Output the (X, Y) coordinate of the center of the cell containing the given text.  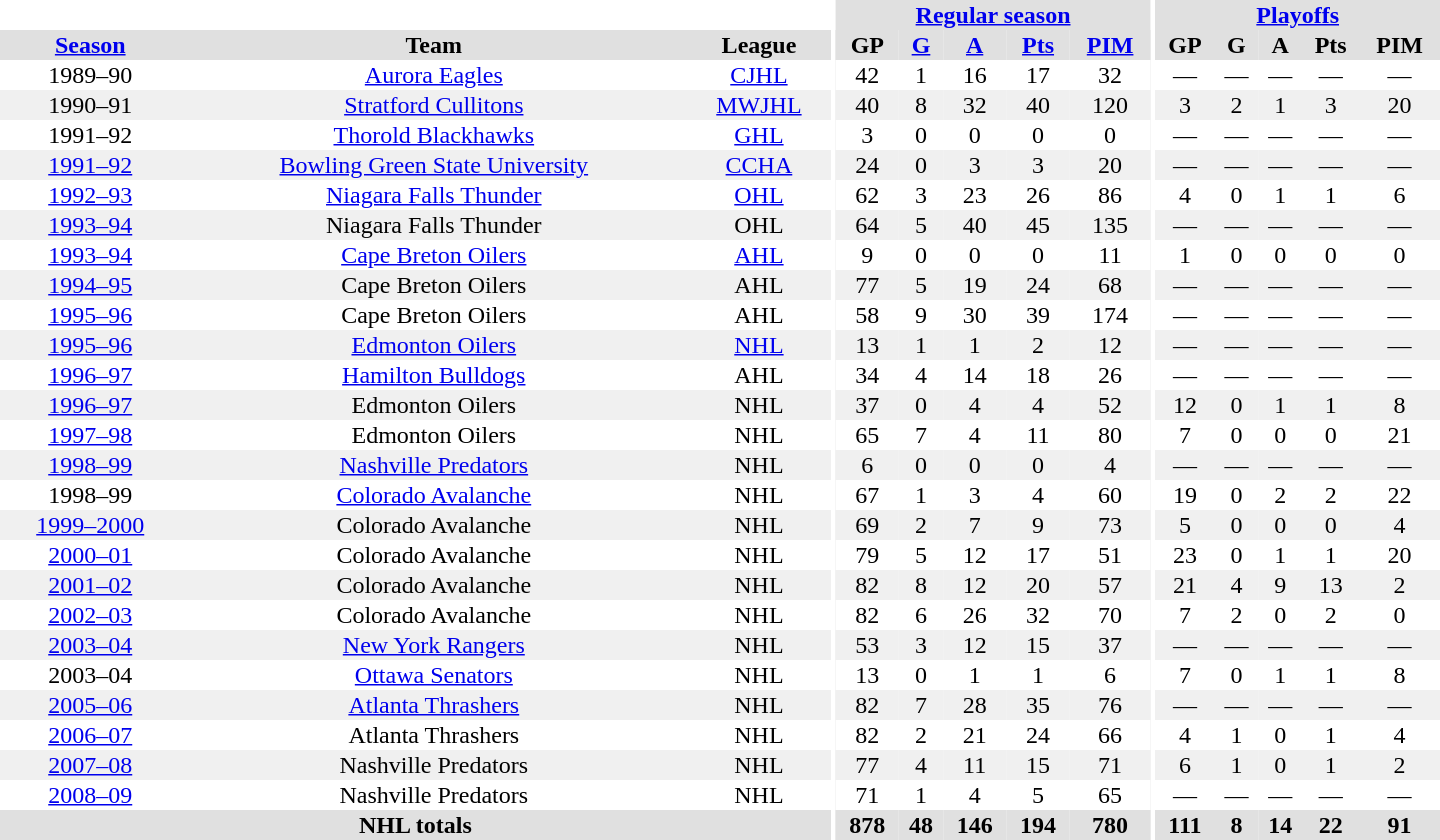
GHL (759, 135)
Thorold Blackhawks (434, 135)
146 (974, 825)
45 (1038, 225)
67 (868, 495)
1999–2000 (90, 525)
Ottawa Senators (434, 675)
NHL totals (416, 825)
Regular season (994, 15)
2005–06 (90, 705)
111 (1184, 825)
CJHL (759, 75)
57 (1110, 585)
780 (1110, 825)
60 (1110, 495)
New York Rangers (434, 645)
120 (1110, 105)
1992–93 (90, 195)
91 (1400, 825)
86 (1110, 195)
39 (1038, 315)
135 (1110, 225)
18 (1038, 375)
2006–07 (90, 735)
80 (1110, 435)
16 (974, 75)
58 (868, 315)
1997–98 (90, 435)
MWJHL (759, 105)
42 (868, 75)
1990–91 (90, 105)
68 (1110, 285)
28 (974, 705)
Team (434, 45)
64 (868, 225)
Hamilton Bulldogs (434, 375)
Aurora Eagles (434, 75)
194 (1038, 825)
878 (868, 825)
2000–01 (90, 555)
48 (921, 825)
2001–02 (90, 585)
1994–95 (90, 285)
34 (868, 375)
66 (1110, 735)
174 (1110, 315)
62 (868, 195)
73 (1110, 525)
79 (868, 555)
1989–90 (90, 75)
Stratford Cullitons (434, 105)
Season (90, 45)
51 (1110, 555)
2008–09 (90, 795)
30 (974, 315)
2002–03 (90, 615)
53 (868, 645)
League (759, 45)
Playoffs (1298, 15)
Bowling Green State University (434, 165)
2007–08 (90, 765)
52 (1110, 405)
70 (1110, 615)
CCHA (759, 165)
69 (868, 525)
76 (1110, 705)
35 (1038, 705)
